Return [x, y] of the center of cell containing provided text 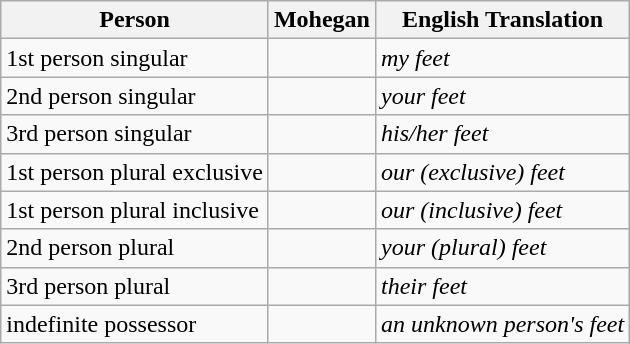
1st person plural exclusive [135, 172]
1st person plural inclusive [135, 210]
our (inclusive) feet [502, 210]
English Translation [502, 20]
Person [135, 20]
our (exclusive) feet [502, 172]
your feet [502, 96]
my feet [502, 58]
your (plural) feet [502, 248]
2nd person plural [135, 248]
Mohegan [322, 20]
3rd person singular [135, 134]
3rd person plural [135, 286]
his/her feet [502, 134]
indefinite possessor [135, 324]
an unknown person's feet [502, 324]
2nd person singular [135, 96]
1st person singular [135, 58]
their feet [502, 286]
